Locate the cell with the specified text and output its [x, y] center coordinate. 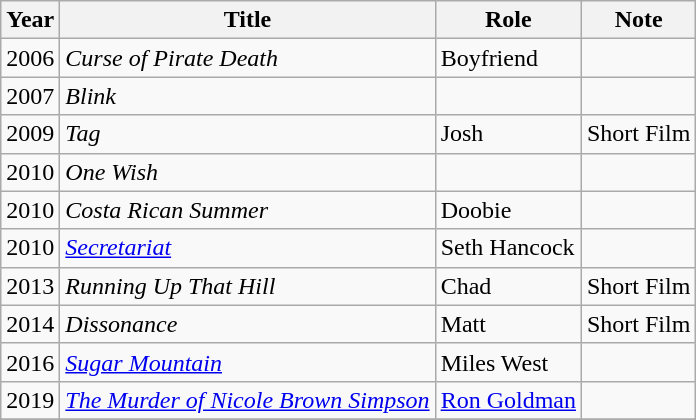
2019 [30, 400]
Seth Hancock [508, 248]
Matt [508, 324]
Role [508, 20]
Ron Goldman [508, 400]
2006 [30, 58]
2013 [30, 286]
2007 [30, 96]
Chad [508, 286]
Dissonance [248, 324]
Josh [508, 134]
Costa Rican Summer [248, 210]
The Murder of Nicole Brown Simpson [248, 400]
Curse of Pirate Death [248, 58]
One Wish [248, 172]
Running Up That Hill [248, 286]
Boyfriend [508, 58]
2016 [30, 362]
2009 [30, 134]
Year [30, 20]
Doobie [508, 210]
Note [638, 20]
Title [248, 20]
2014 [30, 324]
Miles West [508, 362]
Tag [248, 134]
Sugar Mountain [248, 362]
Blink [248, 96]
Secretariat [248, 248]
